Provide the [X, Y] coordinate of the cell's center where the given text is located.  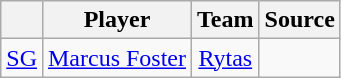
Rytas [226, 58]
Source [300, 20]
Player [116, 20]
Team [226, 20]
SG [22, 58]
Marcus Foster [116, 58]
